Identify which cell holds the provided text, then report its (x, y) central coordinate. 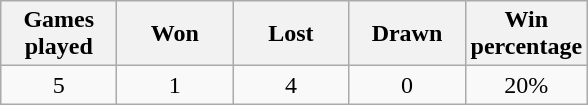
1 (175, 85)
Lost (291, 34)
5 (59, 85)
Drawn (407, 34)
20% (526, 85)
Games played (59, 34)
0 (407, 85)
Win percentage (526, 34)
4 (291, 85)
Won (175, 34)
